Capture the cell that displays the provided text and extract its [X, Y] central coordinate. 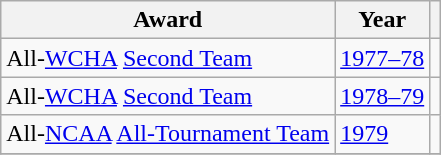
1977–78 [382, 58]
Year [382, 20]
1979 [382, 134]
1978–79 [382, 96]
All-NCAA All-Tournament Team [168, 134]
Award [168, 20]
